Search for the cell housing the specified text and yield its [x, y] center coordinate. 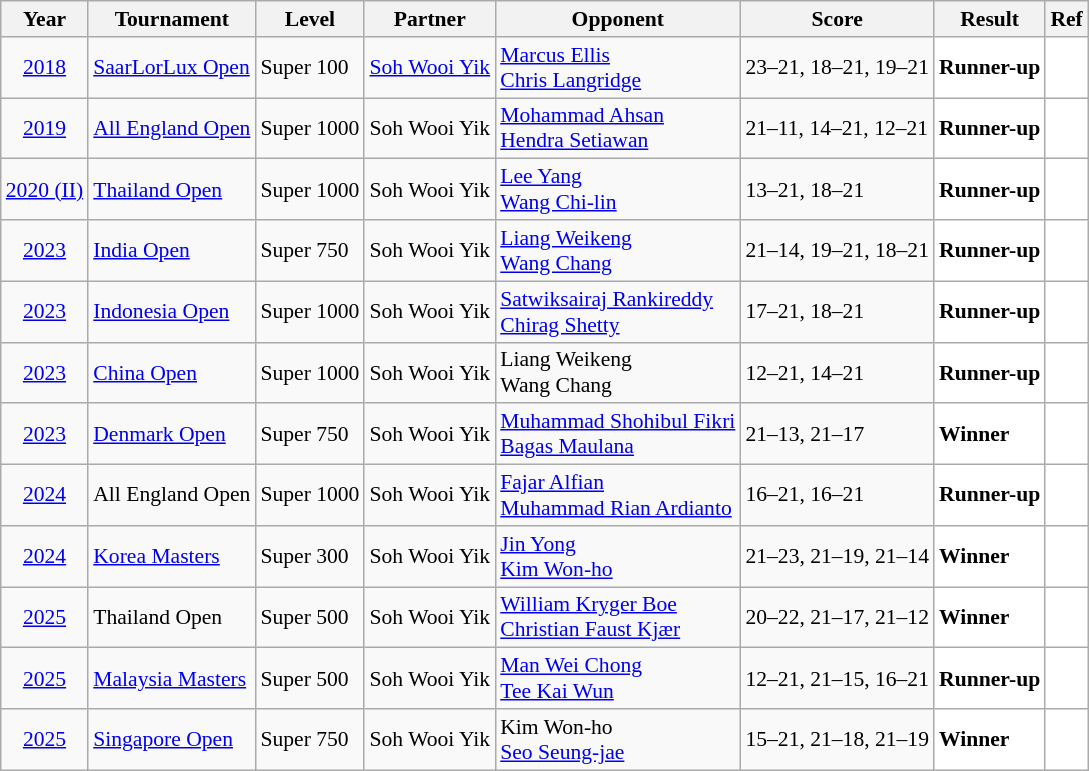
23–21, 18–21, 19–21 [837, 68]
Jin Yong Kim Won-ho [618, 556]
12–21, 21–15, 16–21 [837, 678]
21–14, 19–21, 18–21 [837, 250]
Level [310, 19]
15–21, 21–18, 21–19 [837, 740]
Indonesia Open [172, 312]
China Open [172, 372]
2020 (II) [44, 190]
Marcus Ellis Chris Langridge [618, 68]
India Open [172, 250]
17–21, 18–21 [837, 312]
Mohammad Ahsan Hendra Setiawan [618, 128]
16–21, 16–21 [837, 496]
Satwiksairaj Rankireddy Chirag Shetty [618, 312]
Denmark Open [172, 434]
Super 100 [310, 68]
SaarLorLux Open [172, 68]
William Kryger Boe Christian Faust Kjær [618, 618]
21–13, 21–17 [837, 434]
21–23, 21–19, 21–14 [837, 556]
Year [44, 19]
Man Wei Chong Tee Kai Wun [618, 678]
20–22, 21–17, 21–12 [837, 618]
2018 [44, 68]
13–21, 18–21 [837, 190]
Lee Yang Wang Chi-lin [618, 190]
Partner [430, 19]
Tournament [172, 19]
Malaysia Masters [172, 678]
Korea Masters [172, 556]
Score [837, 19]
21–11, 14–21, 12–21 [837, 128]
Muhammad Shohibul Fikri Bagas Maulana [618, 434]
Result [990, 19]
Singapore Open [172, 740]
Kim Won-ho Seo Seung-jae [618, 740]
12–21, 14–21 [837, 372]
Opponent [618, 19]
Fajar Alfian Muhammad Rian Ardianto [618, 496]
2019 [44, 128]
Super 300 [310, 556]
Ref [1066, 19]
